Provide the [X, Y] coordinate of the cell's center where the given text is located.  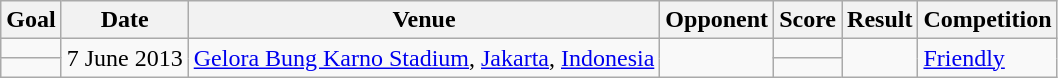
Venue [424, 20]
Date [124, 20]
Goal [31, 20]
Score [808, 20]
Result [880, 20]
Friendly [988, 58]
Competition [988, 20]
Gelora Bung Karno Stadium, Jakarta, Indonesia [424, 58]
Opponent [717, 20]
7 June 2013 [124, 58]
